Extract the (x, y) coordinate from the center of the cell holding the provided text.  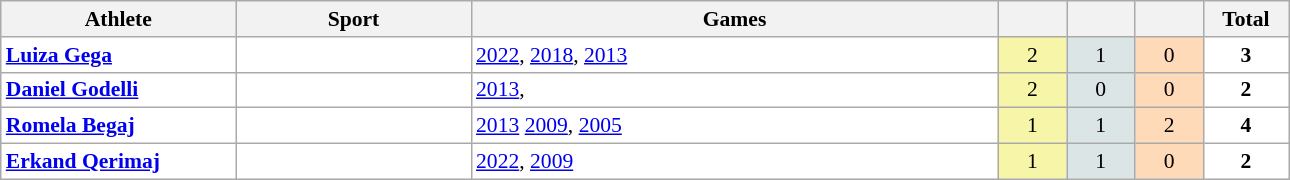
4 (1246, 126)
2013, (734, 90)
3 (1246, 55)
2022, 2018, 2013 (734, 55)
Athlete (118, 19)
Total (1246, 19)
Daniel Godelli (118, 90)
Romela Begaj (118, 126)
Luiza Gega (118, 55)
Sport (354, 19)
2013 2009, 2005 (734, 126)
Erkand Qerimaj (118, 162)
Games (734, 19)
2022, 2009 (734, 162)
